Return [x, y] of the center of cell containing provided text 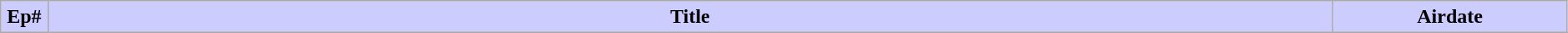
Title [690, 17]
Airdate [1450, 17]
Ep# [24, 17]
